Determine the [X, Y] coordinate at the center of the cell enclosing the given text.  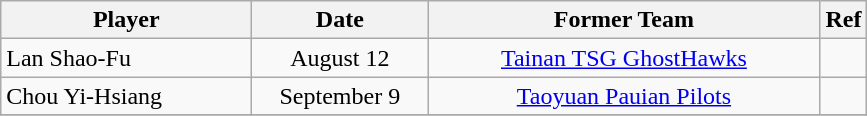
Chou Yi-Hsiang [126, 96]
Tainan TSG GhostHawks [624, 58]
Player [126, 20]
September 9 [340, 96]
Taoyuan Pauian Pilots [624, 96]
Former Team [624, 20]
Lan Shao-Fu [126, 58]
August 12 [340, 58]
Ref [844, 20]
Date [340, 20]
